Detect which cell encompasses the target text, then output its (X, Y) center coordinate. 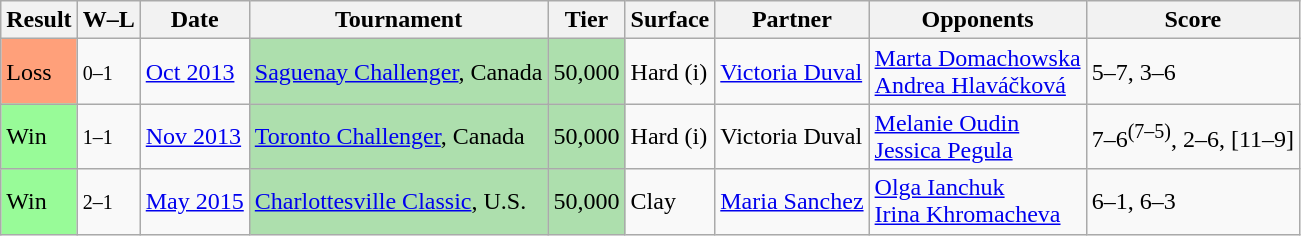
Tier (586, 20)
Loss (39, 72)
5–7, 3–6 (1192, 72)
Surface (670, 20)
W–L (108, 20)
May 2015 (194, 202)
Oct 2013 (194, 72)
2–1 (108, 202)
1–1 (108, 136)
Marta Domachowska Andrea Hlaváčková (978, 72)
0–1 (108, 72)
Partner (792, 20)
Toronto Challenger, Canada (398, 136)
Result (39, 20)
Score (1192, 20)
Date (194, 20)
Olga Ianchuk Irina Khromacheva (978, 202)
Clay (670, 202)
Saguenay Challenger, Canada (398, 72)
Tournament (398, 20)
Opponents (978, 20)
Melanie Oudin Jessica Pegula (978, 136)
Charlottesville Classic, U.S. (398, 202)
Maria Sanchez (792, 202)
7–6(7–5), 2–6, [11–9] (1192, 136)
Nov 2013 (194, 136)
6–1, 6–3 (1192, 202)
